Provide the (X, Y) coordinate of the cell's center where the given text is located.  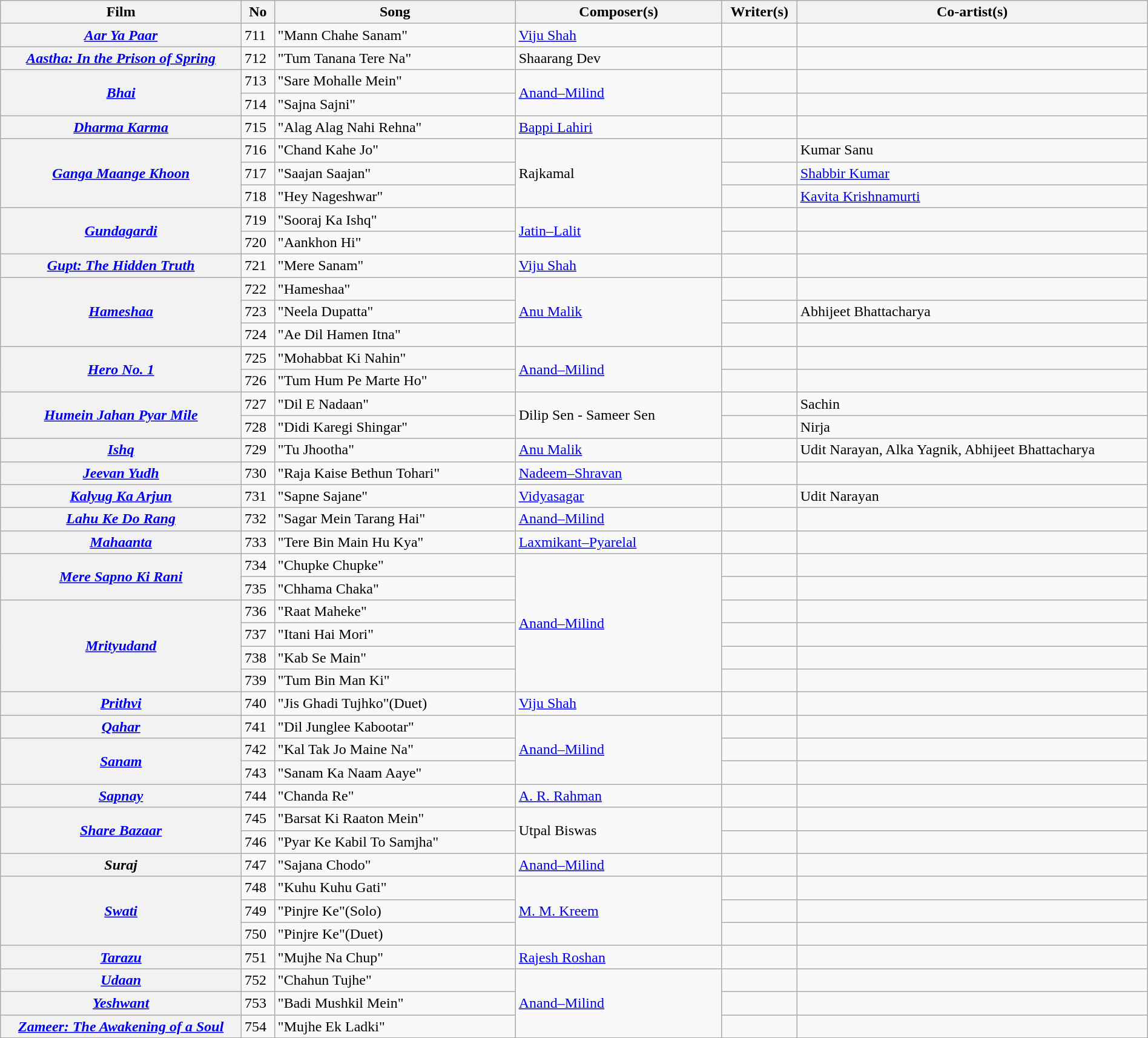
712 (258, 58)
726 (258, 381)
Bhai (121, 93)
738 (258, 657)
720 (258, 242)
723 (258, 312)
"Sanam Ka Naam Aaye" (395, 773)
Dilip Sen - Sameer Sen (619, 415)
Ishq (121, 450)
"Itani Hai Mori" (395, 634)
717 (258, 173)
Gundagardi (121, 231)
741 (258, 727)
"Dil E Nadaan" (395, 404)
Shaarang Dev (619, 58)
Hameshaa (121, 312)
"Aankhon Hi" (395, 242)
Bappi Lahiri (619, 127)
Song (395, 12)
736 (258, 611)
"Sajna Sajni" (395, 104)
Udaan (121, 980)
"Alag Alag Nahi Rehna" (395, 127)
Nadeem–Shravan (619, 473)
Utpal Biswas (619, 830)
Aastha: In the Prison of Spring (121, 58)
Jeevan Yudh (121, 473)
Qahar (121, 727)
753 (258, 1003)
Sachin (972, 404)
724 (258, 335)
722 (258, 289)
Co-artist(s) (972, 12)
Kalyug Ka Arjun (121, 496)
729 (258, 450)
Dharma Karma (121, 127)
746 (258, 842)
Kavita Krishnamurti (972, 196)
754 (258, 1026)
Film (121, 12)
"Sooraj Ka Ishq" (395, 219)
"Hey Nageshwar" (395, 196)
739 (258, 681)
"Sajana Chodo" (395, 865)
"Barsat Ki Raaton Mein" (395, 819)
"Mohabbat Ki Nahin" (395, 358)
Yeshwant (121, 1003)
"Pyar Ke Kabil To Samjha" (395, 842)
718 (258, 196)
740 (258, 704)
752 (258, 980)
"Sare Mohalle Mein" (395, 81)
733 (258, 542)
Nirja (972, 427)
Prithvi (121, 704)
"Mujhe Ek Ladki" (395, 1026)
Ganga Maange Khoon (121, 173)
Sapnay (121, 796)
"Kal Tak Jo Maine Na" (395, 750)
"Tu Jhootha" (395, 450)
711 (258, 35)
745 (258, 819)
Mere Sapno Ki Rani (121, 577)
734 (258, 565)
Humein Jahan Pyar Mile (121, 415)
"Chhama Chaka" (395, 588)
727 (258, 404)
Suraj (121, 865)
"Jis Ghadi Tujhko"(Duet) (395, 704)
"Tum Tanana Tere Na" (395, 58)
747 (258, 865)
Abhijeet Bhattacharya (972, 312)
743 (258, 773)
744 (258, 796)
Sanam (121, 761)
"Mujhe Na Chup" (395, 957)
"Dil Junglee Kabootar" (395, 727)
Zameer: The Awakening of a Soul (121, 1026)
Mahaanta (121, 542)
"Sagar Mein Tarang Hai" (395, 519)
713 (258, 81)
"Pinjre Ke"(Solo) (395, 911)
"Sapne Sajane" (395, 496)
"Tum Bin Man Ki" (395, 681)
"Badi Mushkil Mein" (395, 1003)
"Kuhu Kuhu Gati" (395, 888)
"Chanda Re" (395, 796)
Laxmikant–Pyarelal (619, 542)
Writer(s) (759, 12)
Swati (121, 911)
"Mann Chahe Sanam" (395, 35)
"Didi Karegi Shingar" (395, 427)
"Raat Maheke" (395, 611)
Kumar Sanu (972, 150)
Vidyasagar (619, 496)
Mrityudand (121, 646)
749 (258, 911)
"Chahun Tujhe" (395, 980)
750 (258, 934)
"Chand Kahe Jo" (395, 150)
737 (258, 634)
731 (258, 496)
719 (258, 219)
Gupt: The Hidden Truth (121, 265)
"Saajan Saajan" (395, 173)
748 (258, 888)
721 (258, 265)
"Hameshaa" (395, 289)
730 (258, 473)
Rajesh Roshan (619, 957)
751 (258, 957)
M. M. Kreem (619, 911)
"Ae Dil Hamen Itna" (395, 335)
714 (258, 104)
715 (258, 127)
716 (258, 150)
728 (258, 427)
"Chupke Chupke" (395, 565)
"Tum Hum Pe Marte Ho" (395, 381)
"Neela Dupatta" (395, 312)
A. R. Rahman (619, 796)
732 (258, 519)
Tarazu (121, 957)
Udit Narayan, Alka Yagnik, Abhijeet Bhattacharya (972, 450)
"Mere Sanam" (395, 265)
735 (258, 588)
Rajkamal (619, 173)
"Tere Bin Main Hu Kya" (395, 542)
"Raja Kaise Bethun Tohari" (395, 473)
Share Bazaar (121, 830)
Composer(s) (619, 12)
"Kab Se Main" (395, 657)
Jatin–Lalit (619, 231)
Lahu Ke Do Rang (121, 519)
Udit Narayan (972, 496)
725 (258, 358)
"Pinjre Ke"(Duet) (395, 934)
Aar Ya Paar (121, 35)
742 (258, 750)
Hero No. 1 (121, 369)
No (258, 12)
Shabbir Kumar (972, 173)
